Identify which cell holds the provided text, then report its (x, y) central coordinate. 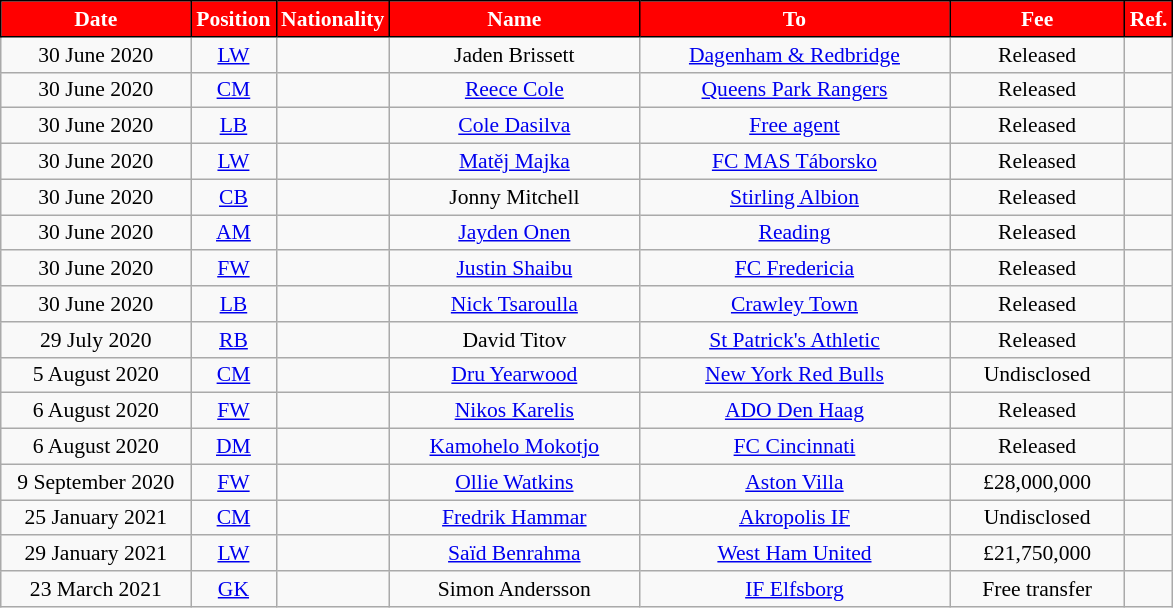
Jaden Brissett (514, 55)
Simon Andersson (514, 589)
5 August 2020 (96, 375)
Free transfer (1038, 589)
New York Red Bulls (794, 375)
IF Elfsborg (794, 589)
Position (234, 19)
To (794, 19)
ADO Den Haag (794, 411)
Ollie Watkins (514, 482)
DM (234, 447)
Jonny Mitchell (514, 197)
GK (234, 589)
£28,000,000 (1038, 482)
Ref. (1149, 19)
West Ham United (794, 554)
Stirling Albion (794, 197)
Akropolis IF (794, 518)
St Patrick's Athletic (794, 340)
Queens Park Rangers (794, 90)
FC Fredericia (794, 269)
AM (234, 233)
Date (96, 19)
Nationality (332, 19)
Matěj Majka (514, 162)
29 July 2020 (96, 340)
Nick Tsaroulla (514, 304)
Nikos Karelis (514, 411)
9 September 2020 (96, 482)
Reece Cole (514, 90)
Cole Dasilva (514, 126)
29 January 2021 (96, 554)
Name (514, 19)
Fee (1038, 19)
David Titov (514, 340)
23 March 2021 (96, 589)
FC MAS Táborsko (794, 162)
RB (234, 340)
Justin Shaibu (514, 269)
Jayden Onen (514, 233)
25 January 2021 (96, 518)
Kamohelo Mokotjo (514, 447)
Reading (794, 233)
Crawley Town (794, 304)
Dagenham & Redbridge (794, 55)
£21,750,000 (1038, 554)
Free agent (794, 126)
Saïd Benrahma (514, 554)
FC Cincinnati (794, 447)
CB (234, 197)
Dru Yearwood (514, 375)
Fredrik Hammar (514, 518)
Aston Villa (794, 482)
